Locate the cell with the specified text and output its [X, Y] center coordinate. 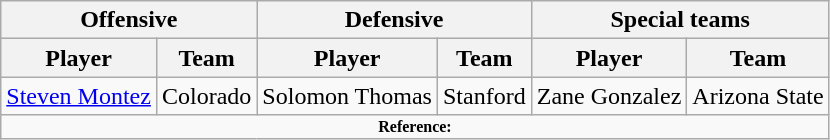
Arizona State [758, 96]
Colorado [206, 96]
Stanford [484, 96]
Special teams [680, 20]
Zane Gonzalez [609, 96]
Offensive [129, 20]
Steven Montez [79, 96]
Solomon Thomas [348, 96]
Reference: [415, 127]
Defensive [394, 20]
